Scan for the cell matching the given text and deliver its (x, y) coordinate at center. 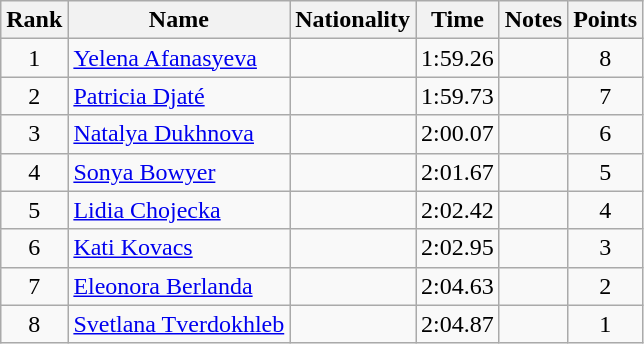
Natalya Dukhnova (179, 134)
Svetlana Tverdokhleb (179, 324)
Lidia Chojecka (179, 210)
Sonya Bowyer (179, 172)
2:01.67 (458, 172)
Rank (34, 20)
2:00.07 (458, 134)
2:02.42 (458, 210)
Nationality (353, 20)
Notes (533, 20)
2:04.63 (458, 286)
1:59.26 (458, 58)
Points (606, 20)
Kati Kovacs (179, 248)
Name (179, 20)
Eleonora Berlanda (179, 286)
1:59.73 (458, 96)
Yelena Afanasyeva (179, 58)
Patricia Djaté (179, 96)
2:04.87 (458, 324)
2:02.95 (458, 248)
Time (458, 20)
